Provide the [x, y] coordinate of the cell's center where the given text is located.  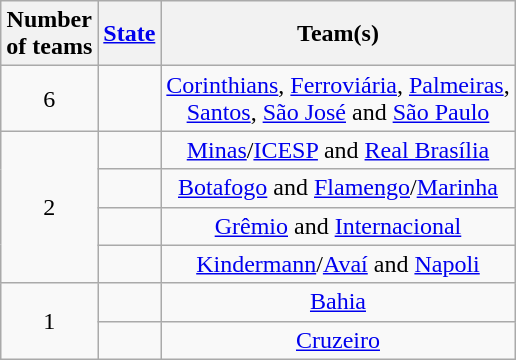
Corinthians, Ferroviária, Palmeiras,Santos, São José and São Paulo [338, 98]
Minas/ICESP and Real Brasília [338, 150]
Team(s) [338, 34]
Botafogo and Flamengo/Marinha [338, 188]
Grêmio and Internacional [338, 226]
State [130, 34]
Kindermann/Avaí and Napoli [338, 264]
Cruzeiro [338, 340]
2 [50, 207]
Bahia [338, 302]
Numberof teams [50, 34]
6 [50, 98]
1 [50, 321]
